Search for the cell housing the specified text and yield its (x, y) center coordinate. 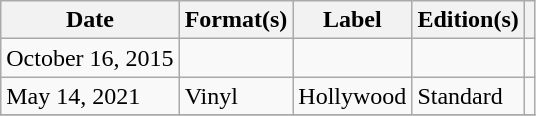
October 16, 2015 (90, 58)
Vinyl (236, 96)
Format(s) (236, 20)
May 14, 2021 (90, 96)
Edition(s) (468, 20)
Standard (468, 96)
Date (90, 20)
Hollywood (352, 96)
Label (352, 20)
